From the cell containing the given text, extract its center point as (X, Y) coordinate. 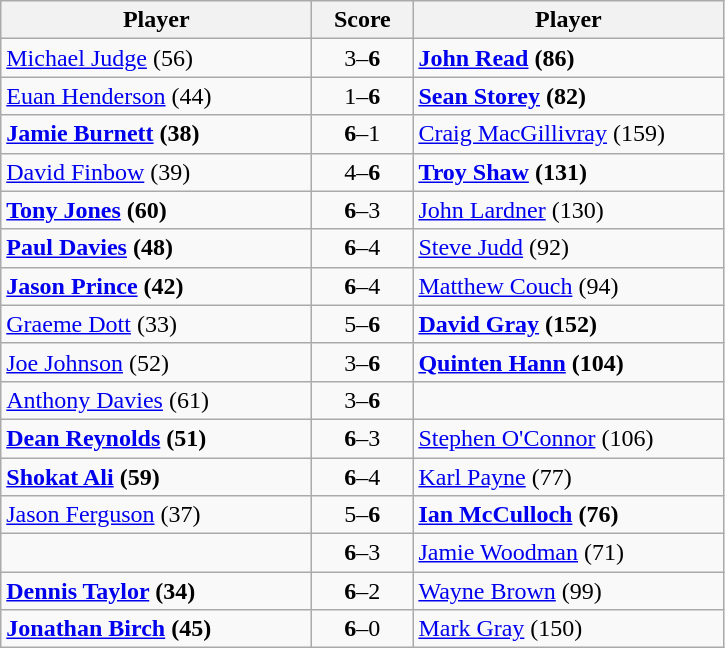
Michael Judge (56) (156, 58)
Score (362, 20)
Joe Johnson (52) (156, 362)
Sean Storey (82) (568, 96)
John Lardner (130) (568, 210)
Wayne Brown (99) (568, 591)
Graeme Dott (33) (156, 324)
Craig MacGillivray (159) (568, 134)
Anthony Davies (61) (156, 400)
Quinten Hann (104) (568, 362)
6–0 (362, 629)
Karl Payne (77) (568, 477)
Jamie Burnett (38) (156, 134)
Jonathan Birch (45) (156, 629)
1–6 (362, 96)
Tony Jones (60) (156, 210)
Mark Gray (150) (568, 629)
David Gray (152) (568, 324)
Dean Reynolds (51) (156, 438)
John Read (86) (568, 58)
Stephen O'Connor (106) (568, 438)
Jason Ferguson (37) (156, 515)
Matthew Couch (94) (568, 286)
Ian McCulloch (76) (568, 515)
Jamie Woodman (71) (568, 553)
Steve Judd (92) (568, 248)
Paul Davies (48) (156, 248)
Jason Prince (42) (156, 286)
4–6 (362, 172)
Dennis Taylor (34) (156, 591)
6–1 (362, 134)
Shokat Ali (59) (156, 477)
6–2 (362, 591)
Euan Henderson (44) (156, 96)
Troy Shaw (131) (568, 172)
David Finbow (39) (156, 172)
